Capture the cell that displays the provided text and extract its [x, y] central coordinate. 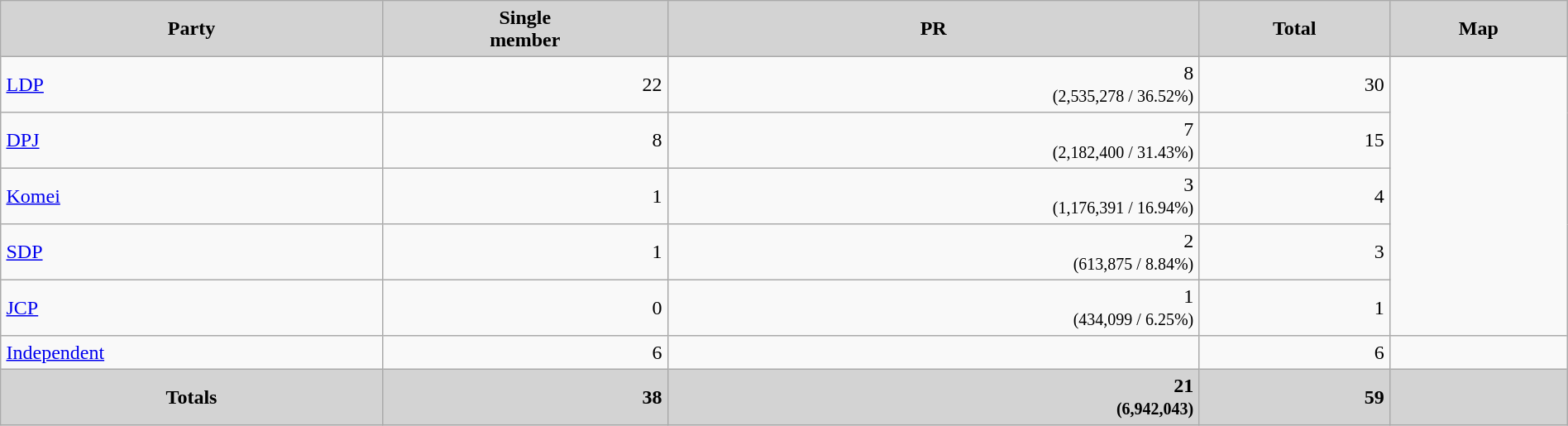
3(1,176,391 / 16.94%) [933, 196]
1(434,099 / 6.25%) [933, 308]
Map [1479, 29]
30 [1294, 84]
Totals [192, 397]
38 [524, 397]
3 [1294, 252]
8(2,535,278 / 36.52%) [933, 84]
15 [1294, 141]
Singlemember [524, 29]
JCP [192, 308]
59 [1294, 397]
4 [1294, 196]
Total [1294, 29]
LDP [192, 84]
7(2,182,400 / 31.43%) [933, 141]
22 [524, 84]
0 [524, 308]
21(6,942,043) [933, 397]
PR [933, 29]
8 [524, 141]
Komei [192, 196]
Independent [192, 352]
2(613,875 / 8.84%) [933, 252]
DPJ [192, 141]
Party [192, 29]
SDP [192, 252]
